Scan for the cell matching the given text and deliver its [X, Y] coordinate at center. 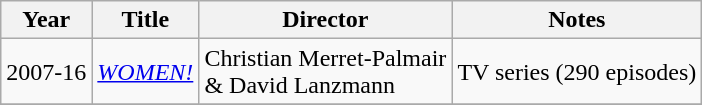
Title [146, 20]
WOMEN! [146, 72]
2007-16 [46, 72]
Notes [577, 20]
TV series (290 episodes) [577, 72]
Year [46, 20]
Director [326, 20]
Christian Merret-Palmair& David Lanzmann [326, 72]
